Find where the given text appears and provide that cell's center as (x, y) coordinate. 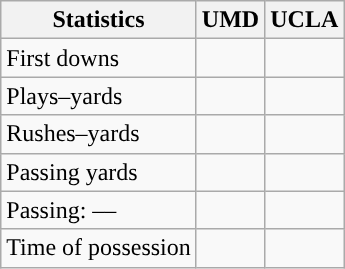
Plays–yards (99, 96)
Rushes–yards (99, 134)
Time of possession (99, 248)
Passing: –– (99, 210)
UCLA (304, 20)
Passing yards (99, 172)
Statistics (99, 20)
UMD (230, 20)
First downs (99, 58)
